Extract the (X, Y) coordinate from the center of the cell holding the provided text.  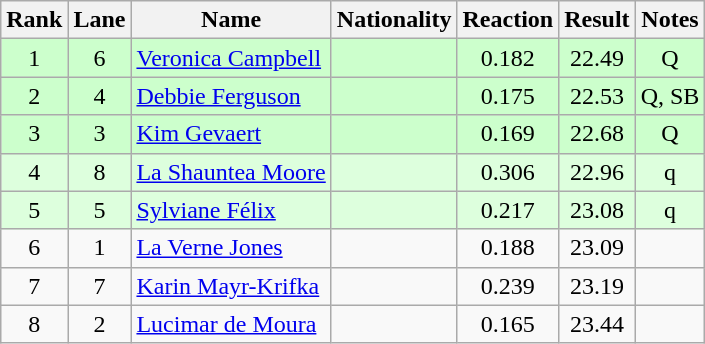
22.68 (597, 134)
Nationality (394, 20)
Sylviane Félix (231, 210)
Kim Gevaert (231, 134)
Notes (670, 20)
Debbie Ferguson (231, 96)
23.19 (597, 286)
23.44 (597, 324)
0.306 (508, 172)
22.96 (597, 172)
La Shauntea Moore (231, 172)
0.182 (508, 58)
Veronica Campbell (231, 58)
22.49 (597, 58)
22.53 (597, 96)
Result (597, 20)
Karin Mayr-Krifka (231, 286)
Rank (34, 20)
23.09 (597, 248)
Reaction (508, 20)
0.239 (508, 286)
0.165 (508, 324)
Lucimar de Moura (231, 324)
Lane (100, 20)
La Verne Jones (231, 248)
Q, SB (670, 96)
23.08 (597, 210)
0.217 (508, 210)
Name (231, 20)
0.169 (508, 134)
0.175 (508, 96)
0.188 (508, 248)
